Identify which cell holds the provided text, then report its [x, y] central coordinate. 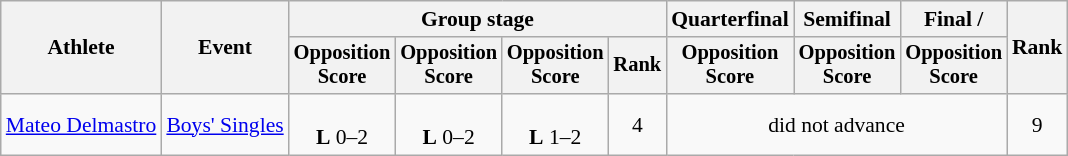
Final / [954, 19]
Semifinal [848, 19]
Athlete [82, 48]
Mateo Delmastro [82, 124]
L 1–2 [556, 124]
Event [224, 48]
Boys' Singles [224, 124]
did not advance [836, 124]
4 [638, 124]
Quarterfinal [730, 19]
Group stage [478, 19]
9 [1038, 124]
